Locate the cell with the specified text and output its [x, y] center coordinate. 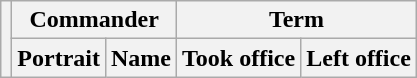
Portrait [59, 58]
Name [140, 58]
Commander [94, 20]
Term [297, 20]
Left office [359, 58]
Took office [239, 58]
